Scan for the cell matching the given text and deliver its [X, Y] coordinate at center. 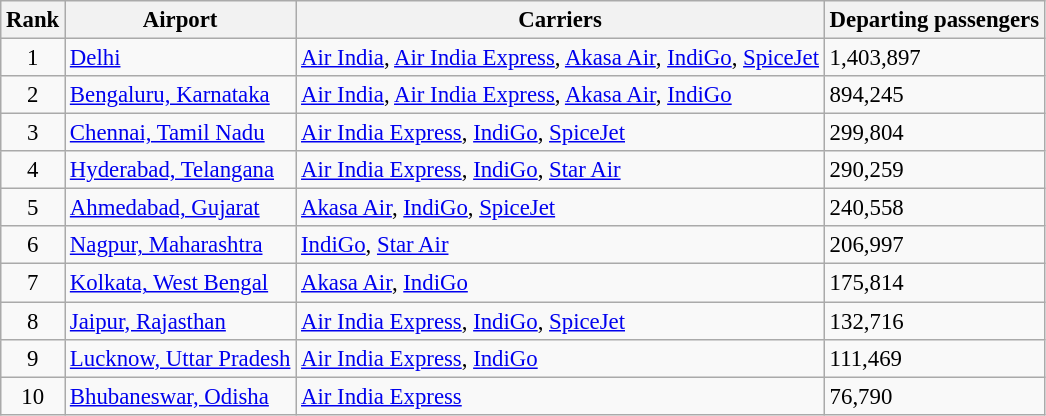
7 [33, 283]
10 [33, 396]
Jaipur, Rajasthan [180, 321]
Departing passengers [934, 20]
Air India, Air India Express, Akasa Air, IndiGo [560, 95]
Airport [180, 20]
9 [33, 358]
Delhi [180, 58]
Air India Express [560, 396]
132,716 [934, 321]
2 [33, 95]
5 [33, 208]
4 [33, 170]
299,804 [934, 133]
Akasa Air, IndiGo, SpiceJet [560, 208]
Akasa Air, IndiGo [560, 283]
Ahmedabad, Gujarat [180, 208]
6 [33, 245]
Nagpur, Maharashtra [180, 245]
Carriers [560, 20]
206,997 [934, 245]
3 [33, 133]
IndiGo, Star Air [560, 245]
Bhubaneswar, Odisha [180, 396]
175,814 [934, 283]
Rank [33, 20]
240,558 [934, 208]
Air India Express, IndiGo [560, 358]
111,469 [934, 358]
1,403,897 [934, 58]
Lucknow, Uttar Pradesh [180, 358]
1 [33, 58]
Hyderabad, Telangana [180, 170]
Air India Express, IndiGo, Star Air [560, 170]
894,245 [934, 95]
Bengaluru, Karnataka [180, 95]
Chennai, Tamil Nadu [180, 133]
76,790 [934, 396]
Air India, Air India Express, Akasa Air, IndiGo, SpiceJet [560, 58]
Kolkata, West Bengal [180, 283]
8 [33, 321]
290,259 [934, 170]
